Pinpoint the cell where the given text exists, returning its (X, Y) midpoint coordinate. 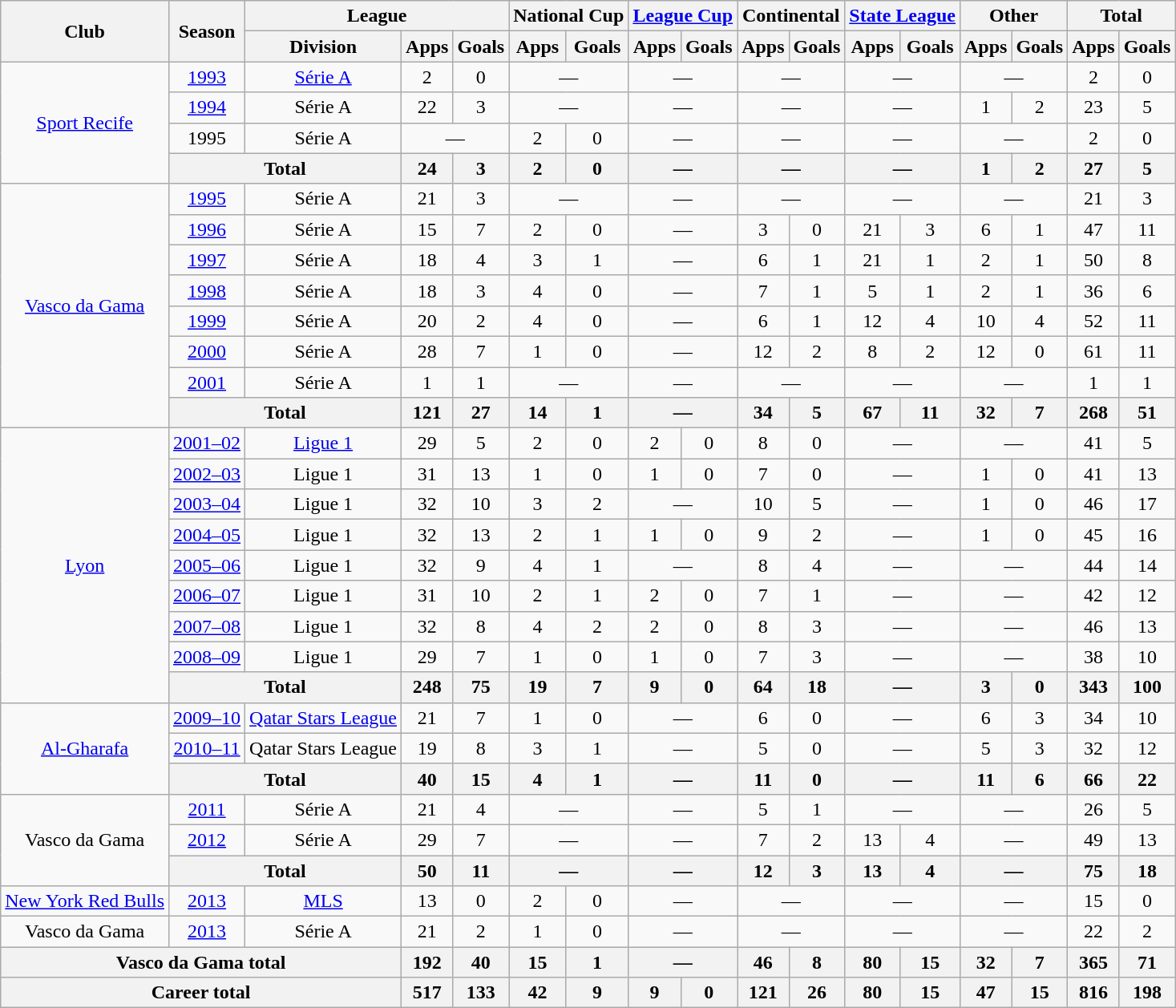
517 (427, 993)
52 (1093, 321)
2006–07 (207, 596)
1997 (207, 260)
365 (1093, 962)
2010–11 (207, 748)
100 (1147, 687)
16 (1147, 535)
State League (903, 16)
45 (1093, 535)
2001 (207, 383)
44 (1093, 565)
Vasco da Gama total (201, 962)
51 (1147, 413)
1999 (207, 321)
38 (1093, 657)
Club (85, 31)
268 (1093, 413)
248 (427, 687)
Season (207, 31)
2001–02 (207, 443)
2005–06 (207, 565)
Other (1013, 16)
61 (1093, 351)
MLS (324, 901)
20 (427, 321)
2012 (207, 840)
64 (763, 687)
49 (1093, 840)
2007–08 (207, 626)
1993 (207, 77)
23 (1093, 107)
1994 (207, 107)
2000 (207, 351)
New York Red Bulls (85, 901)
816 (1093, 993)
133 (481, 993)
2011 (207, 809)
1998 (207, 290)
Al-Gharafa (85, 748)
2003–04 (207, 504)
2004–05 (207, 535)
192 (427, 962)
Lyon (85, 566)
36 (1093, 290)
66 (1093, 779)
71 (1147, 962)
67 (872, 413)
League Cup (683, 16)
2002–03 (207, 474)
17 (1147, 504)
2009–10 (207, 718)
2008–09 (207, 657)
1996 (207, 229)
Sport Recife (85, 123)
24 (427, 168)
198 (1147, 993)
Continental (791, 16)
343 (1093, 687)
28 (427, 351)
National Cup (569, 16)
Division (324, 47)
Career total (201, 993)
League (377, 16)
